Extract the [X, Y] coordinate from the center of the cell holding the provided text.  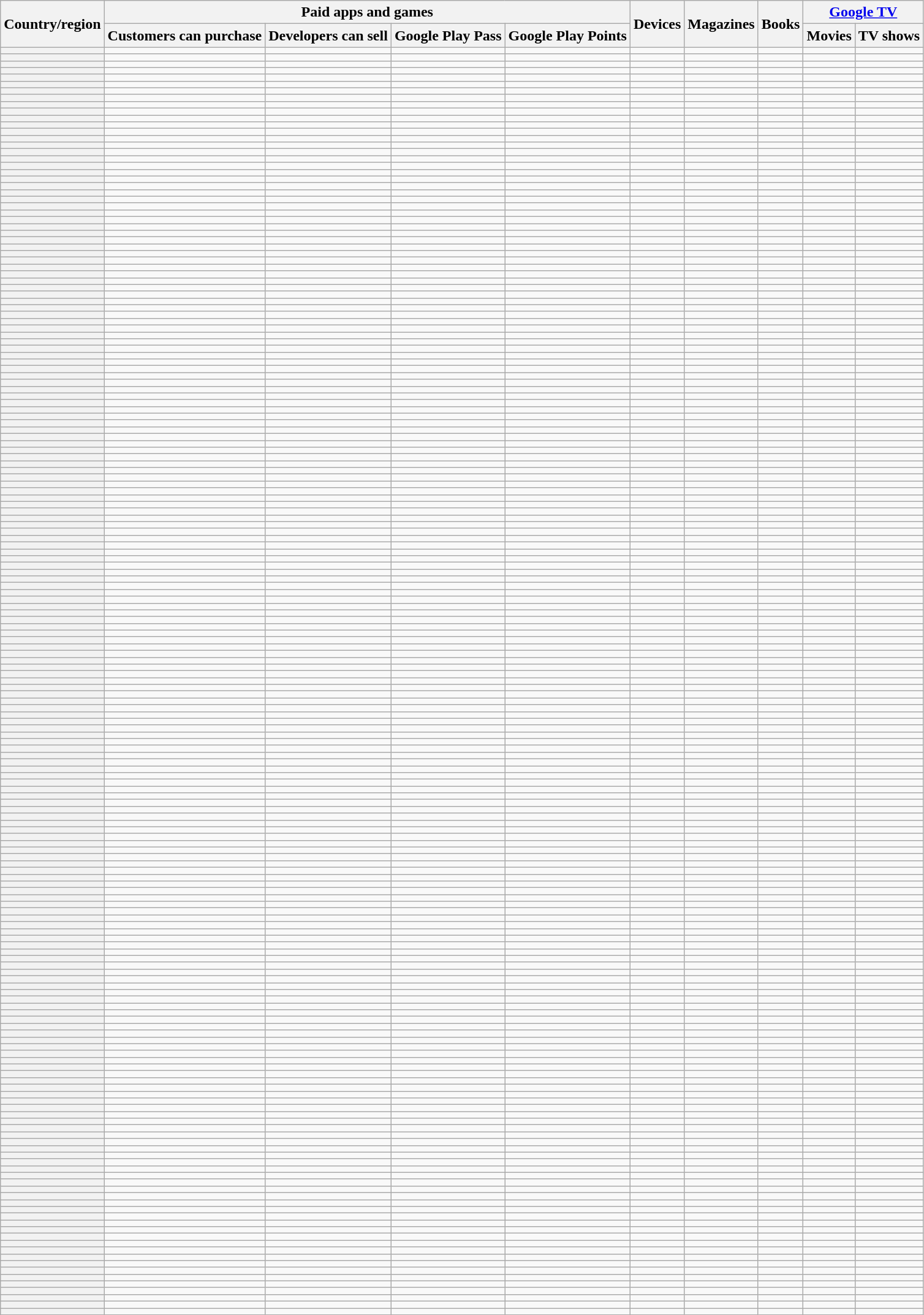
Google Play Pass [448, 36]
Google TV [863, 12]
Paid apps and games [367, 12]
Devices [657, 24]
Google Play Points [567, 36]
Magazines [721, 24]
Books [781, 24]
Developers can sell [328, 36]
TV shows [888, 36]
Customers can purchase [185, 36]
Movies [829, 36]
Country/region [53, 24]
